Pinpoint the cell where the given text exists, returning its (X, Y) midpoint coordinate. 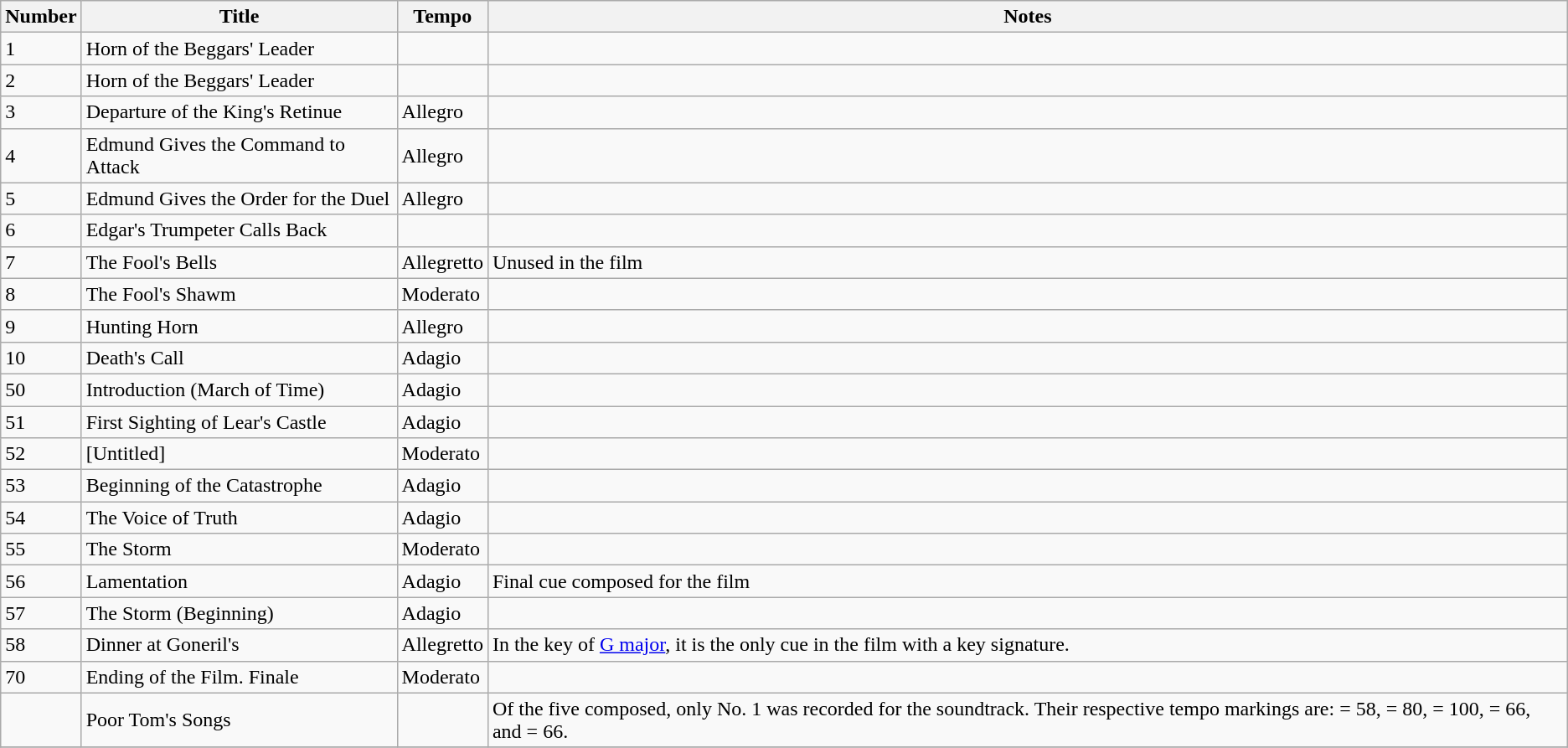
6 (41, 230)
The Fool's Shawm (240, 294)
52 (41, 454)
The Voice of Truth (240, 518)
Of the five composed, only No. 1 was recorded for the soundtrack. Their respective tempo markings are: = 58, = 80, = 100, = 66, and = 66. (1027, 720)
Edgar's Trumpeter Calls Back (240, 230)
7 (41, 262)
54 (41, 518)
9 (41, 326)
4 (41, 156)
2 (41, 80)
Introduction (March of Time) (240, 389)
53 (41, 486)
Edmund Gives the Order for the Duel (240, 199)
Edmund Gives the Command to Attack (240, 156)
The Storm (240, 549)
[Untitled] (240, 454)
Hunting Horn (240, 326)
Notes (1027, 17)
The Fool's Bells (240, 262)
Lamentation (240, 581)
Departure of the King's Retinue (240, 112)
Number (41, 17)
51 (41, 421)
Poor Tom's Songs (240, 720)
58 (41, 645)
1 (41, 49)
In the key of G major, it is the only cue in the film with a key signature. (1027, 645)
Death's Call (240, 358)
57 (41, 613)
The Storm (Beginning) (240, 613)
56 (41, 581)
70 (41, 677)
55 (41, 549)
5 (41, 199)
50 (41, 389)
Beginning of the Catastrophe (240, 486)
8 (41, 294)
Unused in the film (1027, 262)
3 (41, 112)
Dinner at Goneril's (240, 645)
Tempo (442, 17)
First Sighting of Lear's Castle (240, 421)
Final cue composed for the film (1027, 581)
Ending of the Film. Finale (240, 677)
Title (240, 17)
10 (41, 358)
